Search for the cell housing the specified text and yield its (X, Y) center coordinate. 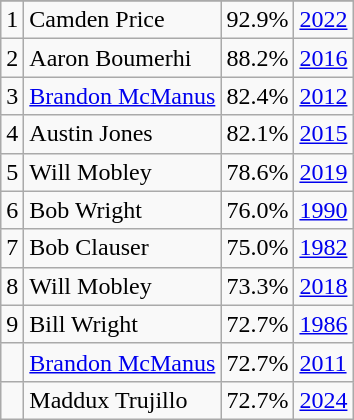
2012 (324, 96)
2015 (324, 134)
8 (12, 286)
73.3% (258, 286)
4 (12, 134)
75.0% (258, 248)
2024 (324, 400)
1986 (324, 324)
2018 (324, 286)
88.2% (258, 58)
2019 (324, 172)
Bob Clauser (122, 248)
1982 (324, 248)
2 (12, 58)
9 (12, 324)
82.1% (258, 134)
Camden Price (122, 20)
3 (12, 96)
76.0% (258, 210)
1 (12, 20)
Austin Jones (122, 134)
Bill Wright (122, 324)
7 (12, 248)
82.4% (258, 96)
2022 (324, 20)
1990 (324, 210)
Maddux Trujillo (122, 400)
Aaron Boumerhi (122, 58)
2011 (324, 362)
92.9% (258, 20)
5 (12, 172)
2016 (324, 58)
78.6% (258, 172)
Bob Wright (122, 210)
6 (12, 210)
